Identify which cell holds the provided text, then report its [x, y] central coordinate. 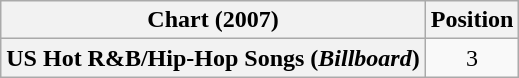
3 [472, 58]
Position [472, 20]
US Hot R&B/Hip-Hop Songs (Billboard) [213, 58]
Chart (2007) [213, 20]
